Return (x, y) of the center of cell containing provided text 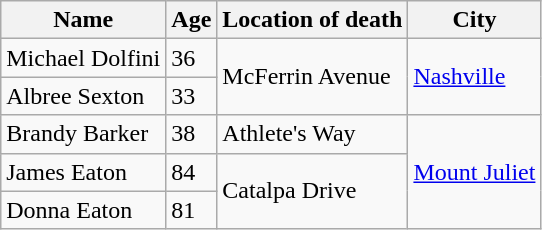
Name (84, 20)
James Eaton (84, 172)
36 (192, 58)
City (474, 20)
Location of death (312, 20)
Donna Eaton (84, 210)
Albree Sexton (84, 96)
Athlete's Way (312, 134)
Michael Dolfini (84, 58)
38 (192, 134)
McFerrin Avenue (312, 77)
84 (192, 172)
Age (192, 20)
Catalpa Drive (312, 191)
81 (192, 210)
Nashville (474, 77)
Mount Juliet (474, 172)
33 (192, 96)
Brandy Barker (84, 134)
